Pinpoint the cell where the given text exists, returning its [x, y] midpoint coordinate. 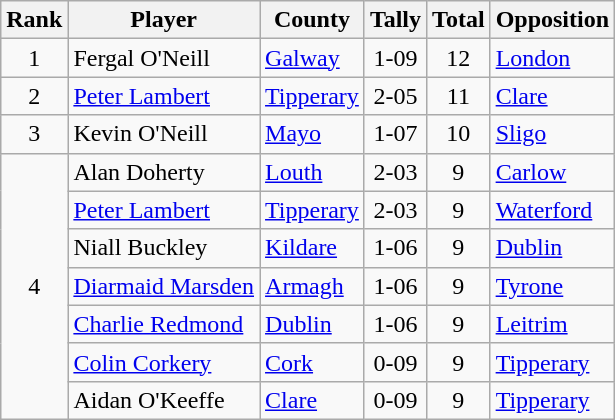
Carlow [552, 172]
Leitrim [552, 324]
10 [459, 134]
Niall Buckley [164, 248]
Diarmaid Marsden [164, 286]
Opposition [552, 20]
London [552, 58]
Kildare [312, 248]
Colin Corkery [164, 362]
1-09 [395, 58]
Galway [312, 58]
Aidan O'Keeffe [164, 400]
Cork [312, 362]
Tally [395, 20]
11 [459, 96]
12 [459, 58]
Kevin O'Neill [164, 134]
1 [34, 58]
4 [34, 286]
Mayo [312, 134]
3 [34, 134]
Sligo [552, 134]
2 [34, 96]
Player [164, 20]
Fergal O'Neill [164, 58]
Total [459, 20]
County [312, 20]
Louth [312, 172]
2-05 [395, 96]
Rank [34, 20]
Charlie Redmond [164, 324]
1-07 [395, 134]
Tyrone [552, 286]
Alan Doherty [164, 172]
Armagh [312, 286]
Waterford [552, 210]
